From the cell containing the given text, extract its center point as (x, y) coordinate. 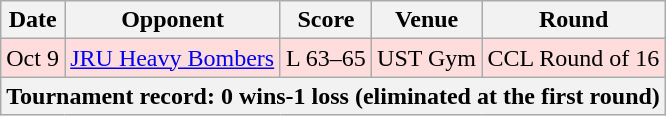
Venue (427, 20)
Oct 9 (33, 58)
Round (574, 20)
Opponent (173, 20)
JRU Heavy Bombers (173, 58)
UST Gym (427, 58)
Tournament record: 0 wins-1 loss (eliminated at the first round) (334, 96)
Date (33, 20)
CCL Round of 16 (574, 58)
L 63–65 (326, 58)
Score (326, 20)
